Find where the given text appears and provide that cell's center as [x, y] coordinate. 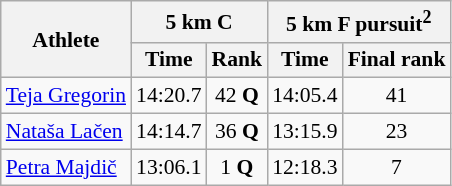
14:14.7 [168, 132]
7 [397, 167]
Nataša Lačen [66, 132]
41 [397, 96]
23 [397, 132]
14:20.7 [168, 96]
36 Q [238, 132]
13:15.9 [304, 132]
Rank [238, 60]
Final rank [397, 60]
42 Q [238, 96]
Petra Majdič [66, 167]
Athlete [66, 40]
12:18.3 [304, 167]
1 Q [238, 167]
5 km C [199, 22]
Teja Gregorin [66, 96]
5 km F pursuit2 [358, 22]
13:06.1 [168, 167]
14:05.4 [304, 96]
